Pinpoint the cell where the given text exists, returning its (x, y) midpoint coordinate. 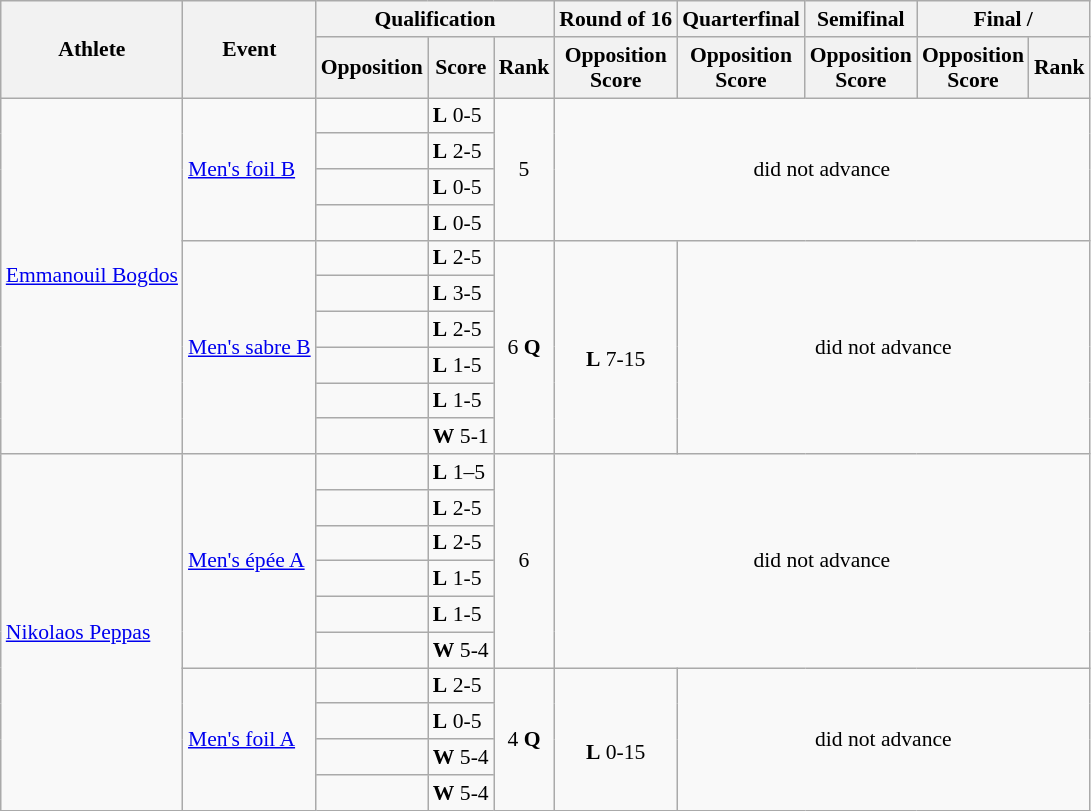
5 (524, 169)
4 Q (524, 739)
6 (524, 561)
Semifinal (861, 19)
Men's foil A (250, 739)
L 0-15 (616, 739)
Athlete (92, 50)
L 3-5 (461, 294)
Men's sabre B (250, 347)
L 7-15 (616, 347)
Event (250, 50)
Final / (1004, 19)
Opposition (372, 68)
Quarterfinal (741, 19)
Emmanouil Bogdos (92, 276)
Men's épée A (250, 561)
L 1–5 (461, 472)
6 Q (524, 347)
Nikolaos Peppas (92, 632)
W 5-1 (461, 437)
Men's foil B (250, 169)
Round of 16 (616, 19)
Score (461, 68)
Qualification (436, 19)
